Extract the (x, y) coordinate from the center of the cell holding the provided text.  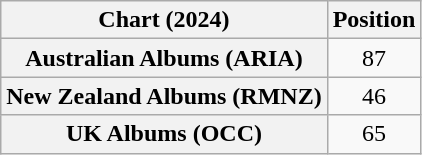
Position (374, 20)
UK Albums (OCC) (164, 134)
New Zealand Albums (RMNZ) (164, 96)
46 (374, 96)
87 (374, 58)
Australian Albums (ARIA) (164, 58)
65 (374, 134)
Chart (2024) (164, 20)
